For the text-containing cell, return its midpoint in (x, y) coordinate format. 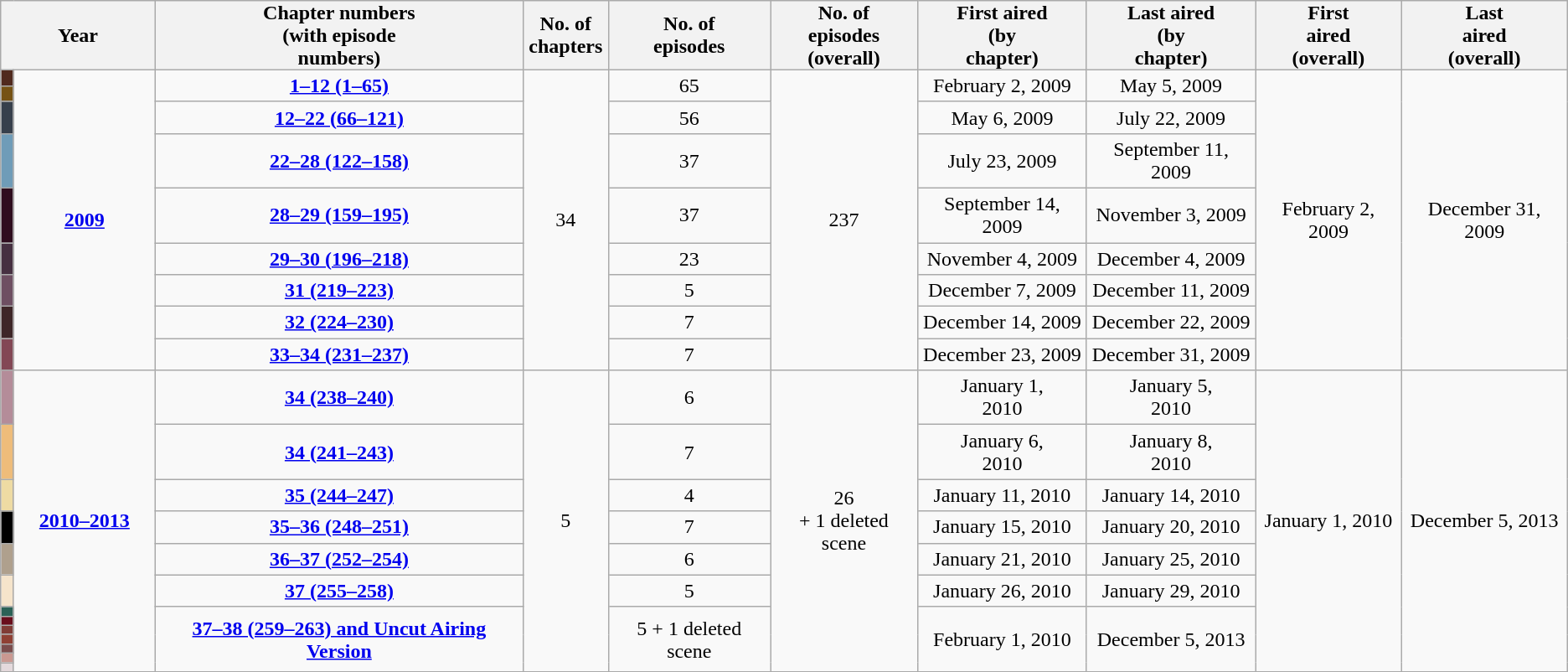
65 (689, 85)
January 20, 2010 (1171, 527)
37–38 (259–263) and Uncut Airing Version (338, 638)
January 14, 2010 (1171, 495)
56 (689, 117)
September 11, 2009 (1171, 161)
No. of episodes (overall) (844, 35)
33–34 (231–237) (338, 354)
May 5, 2009 (1171, 85)
36–37 (252–254) (338, 559)
September 14, 2009 (1002, 215)
26+ 1 deleted scene (844, 521)
July 22, 2009 (1171, 117)
January 11, 2010 (1002, 495)
February 1, 2010 (1002, 638)
2010–2013 (84, 521)
First aired(bychapter) (1002, 35)
January 25, 2010 (1171, 559)
No. of episodes (689, 35)
29–30 (196–218) (338, 259)
34 (566, 220)
28–29 (159–195) (338, 215)
December 23, 2009 (1002, 354)
January 21, 2010 (1002, 559)
35–36 (248–251) (338, 527)
34 (241–243) (338, 452)
4 (689, 495)
November 3, 2009 (1171, 215)
22–28 (122–158) (338, 161)
23 (689, 259)
December 4, 2009 (1171, 259)
December 11, 2009 (1171, 291)
31 (219–223) (338, 291)
Firstaired(overall) (1328, 35)
January 26, 2010 (1002, 591)
July 23, 2009 (1002, 161)
12–22 (66–121) (338, 117)
35 (244–247) (338, 495)
No. ofchapters (566, 35)
November 4, 2009 (1002, 259)
January 8, 2010 (1171, 452)
December 7, 2009 (1002, 291)
May 6, 2009 (1002, 117)
37 (255–258) (338, 591)
January 29, 2010 (1171, 591)
1–12 (1–65) (338, 85)
5 + 1 deleted scene (689, 638)
January 5, 2010 (1171, 397)
2009 (84, 220)
January 6, 2010 (1002, 452)
December 14, 2009 (1002, 323)
January 15, 2010 (1002, 527)
Year (78, 35)
December 22, 2009 (1171, 323)
34 (238–240) (338, 397)
Lastaired(overall) (1484, 35)
32 (224–230) (338, 323)
Last aired(bychapter) (1171, 35)
237 (844, 220)
Chapter numbers (with episodenumbers) (338, 35)
